From the cell containing the given text, extract its center point as (x, y) coordinate. 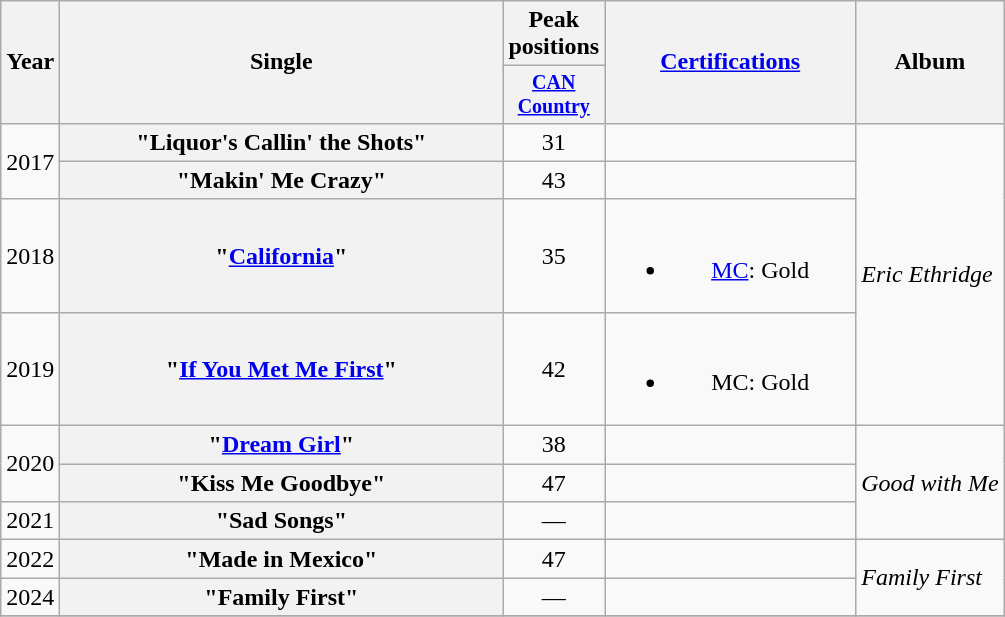
"Kiss Me Goodbye" (282, 483)
CANCountry (554, 94)
2017 (30, 161)
"Makin' Me Crazy" (282, 180)
31 (554, 142)
"Family First" (282, 597)
"Liquor's Callin' the Shots" (282, 142)
2020 (30, 464)
"Sad Songs" (282, 521)
2019 (30, 368)
Peakpositions (554, 34)
38 (554, 445)
Good with Me (930, 483)
2021 (30, 521)
2018 (30, 256)
42 (554, 368)
"California" (282, 256)
"Made in Mexico" (282, 559)
2024 (30, 597)
Certifications (730, 62)
43 (554, 180)
Family First (930, 578)
Album (930, 62)
"Dream Girl" (282, 445)
2022 (30, 559)
Single (282, 62)
35 (554, 256)
"If You Met Me First" (282, 368)
Eric Ethridge (930, 274)
Year (30, 62)
